Pinpoint the cell where the given text exists, returning its (x, y) midpoint coordinate. 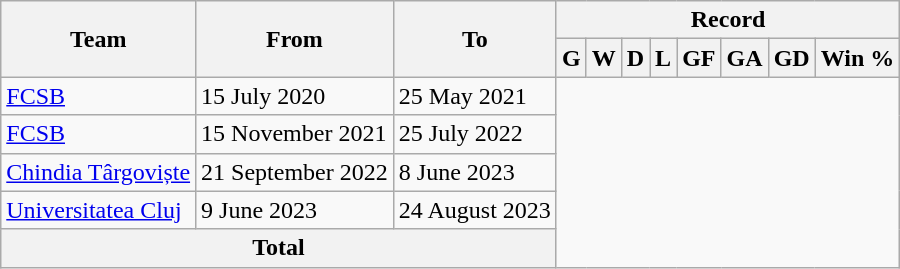
Team (98, 39)
21 September 2022 (295, 172)
8 June 2023 (474, 172)
Record (728, 20)
Universitatea Cluj (98, 210)
Total (279, 248)
25 May 2021 (474, 96)
15 November 2021 (295, 134)
L (664, 58)
24 August 2023 (474, 210)
To (474, 39)
W (604, 58)
G (571, 58)
9 June 2023 (295, 210)
GF (699, 58)
GA (744, 58)
Win % (858, 58)
D (635, 58)
Chindia Târgoviște (98, 172)
15 July 2020 (295, 96)
25 July 2022 (474, 134)
GD (792, 58)
From (295, 39)
